From the cell containing the given text, extract its center point as [x, y] coordinate. 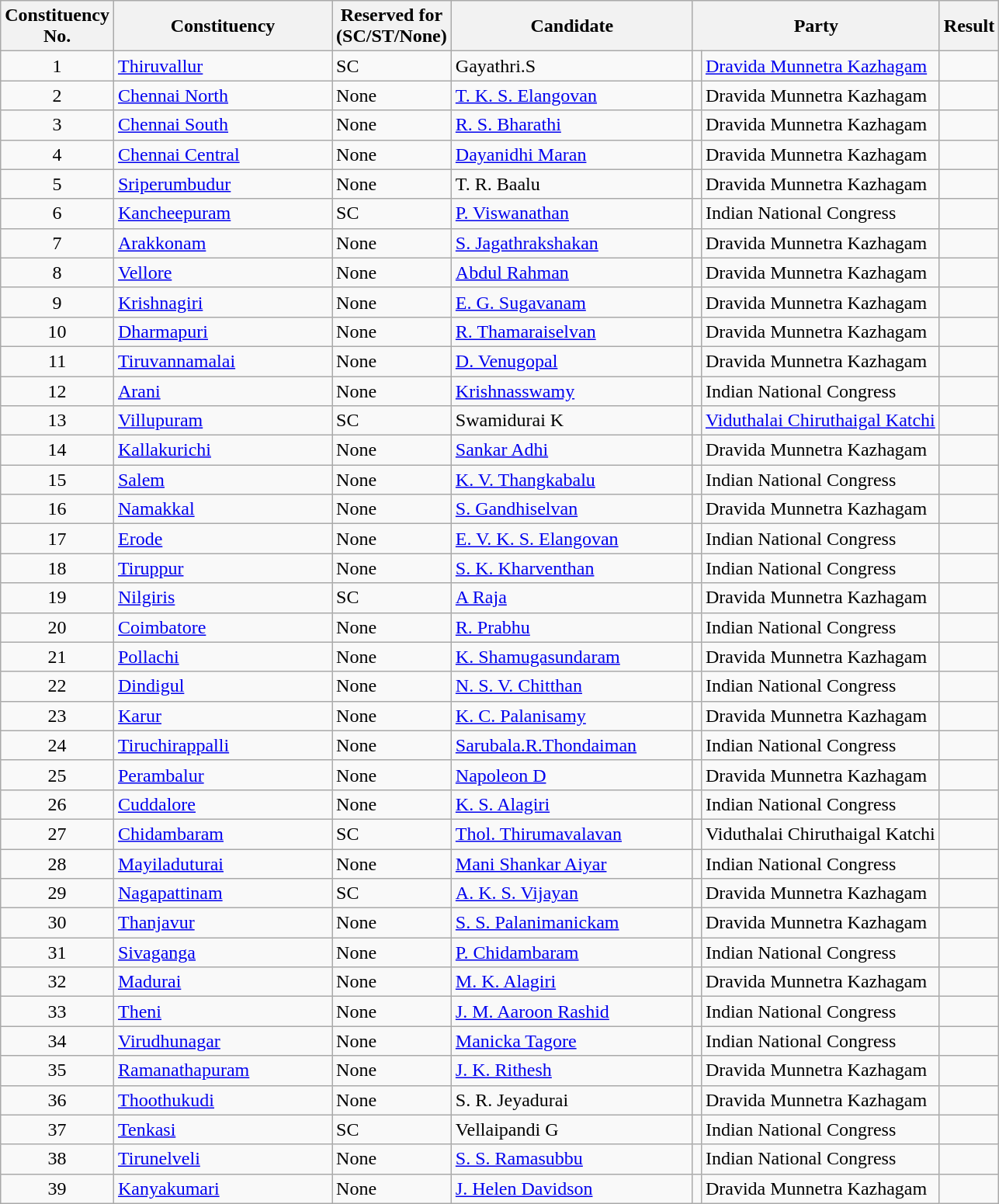
T. R. Baalu [571, 184]
Tiruppur [222, 568]
28 [57, 864]
11 [57, 361]
4 [57, 154]
Constituency [222, 26]
1 [57, 66]
29 [57, 893]
Nagapattinam [222, 893]
Perambalur [222, 775]
J. M. Aaroon Rashid [571, 1011]
Coimbatore [222, 627]
24 [57, 745]
Cuddalore [222, 804]
Dindigul [222, 686]
A Raja [571, 598]
K. Shamugasundaram [571, 657]
M. K. Alagiri [571, 982]
32 [57, 982]
39 [57, 1188]
D. Venugopal [571, 361]
R. Prabhu [571, 627]
5 [57, 184]
S. Gandhiselvan [571, 509]
Chennai South [222, 125]
19 [57, 598]
T. K. S. Elangovan [571, 95]
K. C. Palanisamy [571, 716]
E. V. K. S. Elangovan [571, 539]
S. Jagathrakshakan [571, 243]
8 [57, 272]
Sankar Adhi [571, 450]
Mayiladuturai [222, 864]
Abdul Rahman [571, 272]
Dharmapuri [222, 331]
21 [57, 657]
E. G. Sugavanam [571, 302]
Chennai Central [222, 154]
Kallakurichi [222, 450]
Kanyakumari [222, 1188]
27 [57, 834]
16 [57, 509]
Candidate [571, 26]
36 [57, 1100]
S. S. Ramasubbu [571, 1159]
10 [57, 331]
Arani [222, 390]
Thanjavur [222, 923]
Nilgiris [222, 598]
Tenkasi [222, 1129]
Krishnagiri [222, 302]
6 [57, 213]
P. Chidambaram [571, 952]
17 [57, 539]
38 [57, 1159]
Ramanathapuram [222, 1070]
Result [969, 26]
18 [57, 568]
S. K. Kharventhan [571, 568]
2 [57, 95]
31 [57, 952]
33 [57, 1011]
Vellaipandi G [571, 1129]
12 [57, 390]
13 [57, 421]
Pollachi [222, 657]
R. S. Bharathi [571, 125]
Virudhunagar [222, 1041]
Salem [222, 480]
Dayanidhi Maran [571, 154]
K. V. Thangkabalu [571, 480]
25 [57, 775]
34 [57, 1041]
3 [57, 125]
Villupuram [222, 421]
14 [57, 450]
S. S. Palanimanickam [571, 923]
Theni [222, 1011]
Constituency No. [57, 26]
30 [57, 923]
N. S. V. Chitthan [571, 686]
37 [57, 1129]
Thoothukudi [222, 1100]
Thol. Thirumavalavan [571, 834]
Chidambaram [222, 834]
Reserved for(SC/ST/None) [392, 26]
20 [57, 627]
Arakkonam [222, 243]
A. K. S. Vijayan [571, 893]
Manicka Tagore [571, 1041]
Party [816, 26]
J. K. Rithesh [571, 1070]
Napoleon D [571, 775]
J. Helen Davidson [571, 1188]
Kancheepuram [222, 213]
Tiruchirappalli [222, 745]
Sarubala.R.Thondaiman [571, 745]
Thiruvallur [222, 66]
Tiruvannamalai [222, 361]
Chennai North [222, 95]
K. S. Alagiri [571, 804]
26 [57, 804]
Krishnasswamy [571, 390]
Sivaganga [222, 952]
Sriperumbudur [222, 184]
9 [57, 302]
R. Thamaraiselvan [571, 331]
Swamidurai K [571, 421]
15 [57, 480]
Tirunelveli [222, 1159]
P. Viswanathan [571, 213]
Vellore [222, 272]
Erode [222, 539]
22 [57, 686]
S. R. Jeyadurai [571, 1100]
Namakkal [222, 509]
23 [57, 716]
Karur [222, 716]
Gayathri.S [571, 66]
7 [57, 243]
35 [57, 1070]
Mani Shankar Aiyar [571, 864]
Madurai [222, 982]
